Identify which cell holds the provided text, then report its (X, Y) central coordinate. 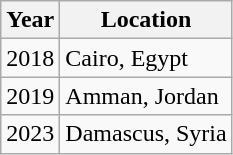
2019 (30, 96)
Damascus, Syria (146, 134)
Amman, Jordan (146, 96)
Cairo, Egypt (146, 58)
2023 (30, 134)
Year (30, 20)
Location (146, 20)
2018 (30, 58)
